Output the [X, Y] coordinate of the center of the cell containing the given text.  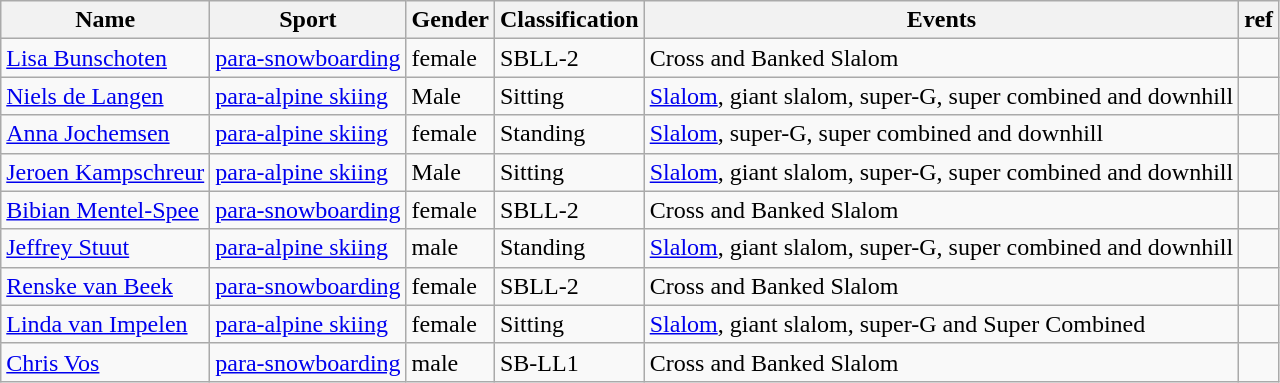
Jeffrey Stuut [106, 248]
Name [106, 20]
Jeroen Kampschreur [106, 172]
Sport [308, 20]
Slalom, super-G, super combined and downhill [942, 134]
Chris Vos [106, 362]
Slalom, giant slalom, super-G and Super Combined [942, 324]
Anna Jochemsen [106, 134]
SB-LL1 [569, 362]
Niels de Langen [106, 96]
Events [942, 20]
Bibian Mentel-Spee [106, 210]
Linda van Impelen [106, 324]
Gender [450, 20]
Renske van Beek [106, 286]
Classification [569, 20]
Lisa Bunschoten [106, 58]
ref [1259, 20]
